Scan for the cell matching the given text and deliver its [X, Y] coordinate at center. 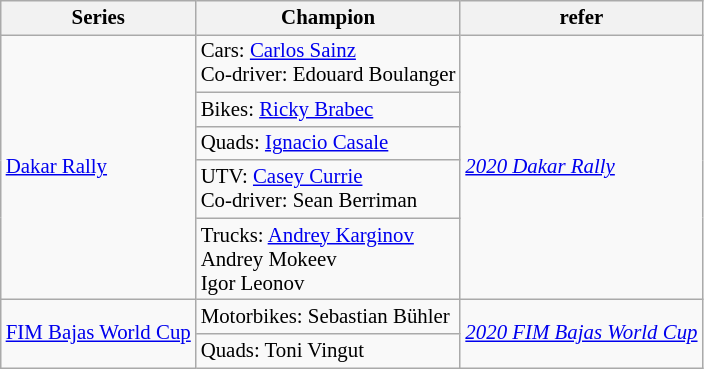
2020 Dakar Rally [581, 166]
Champion [328, 18]
Quads: Ignacio Casale [328, 143]
Trucks: Andrey Karginov Andrey Mokeev Igor Leonov [328, 259]
Series [98, 18]
Quads: Toni Vingut [328, 351]
Dakar Rally [98, 166]
2020 FIM Bajas World Cup [581, 334]
Cars: Carlos SainzCo-driver: Edouard Boulanger [328, 63]
Motorbikes: Sebastian Bühler [328, 317]
UTV: Casey CurrieCo-driver: Sean Berriman [328, 189]
refer [581, 18]
FIM Bajas World Cup [98, 334]
Bikes: Ricky Brabec [328, 109]
